Find where the given text appears and provide that cell's center as [x, y] coordinate. 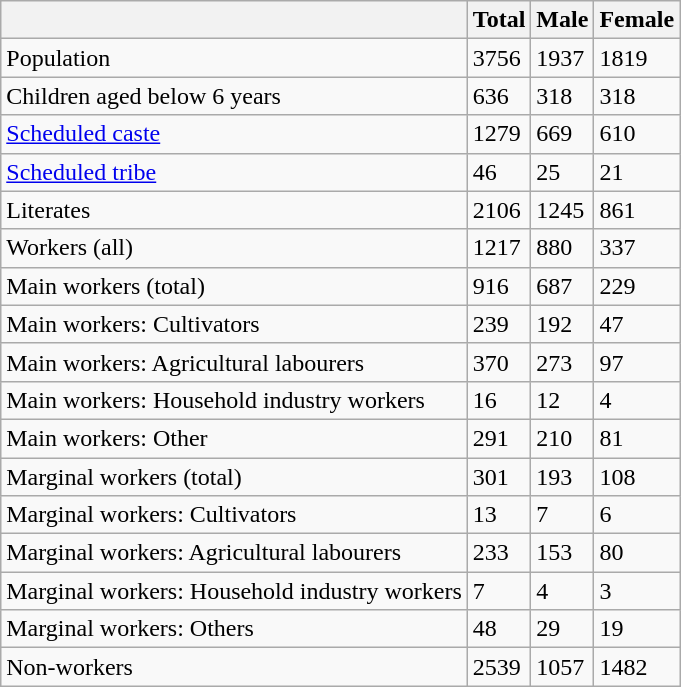
Population [234, 58]
Workers (all) [234, 248]
21 [637, 172]
29 [562, 629]
610 [637, 134]
Scheduled caste [234, 134]
153 [562, 553]
16 [499, 400]
291 [499, 438]
48 [499, 629]
Main workers (total) [234, 286]
880 [562, 248]
239 [499, 324]
669 [562, 134]
337 [637, 248]
13 [499, 515]
2106 [499, 210]
273 [562, 362]
1937 [562, 58]
Main workers: Cultivators [234, 324]
636 [499, 96]
229 [637, 286]
Scheduled tribe [234, 172]
Marginal workers: Others [234, 629]
3 [637, 591]
Main workers: Agricultural labourers [234, 362]
Literates [234, 210]
81 [637, 438]
12 [562, 400]
Non-workers [234, 667]
Male [562, 20]
47 [637, 324]
Total [499, 20]
19 [637, 629]
25 [562, 172]
Marginal workers: Agricultural labourers [234, 553]
Marginal workers: Cultivators [234, 515]
6 [637, 515]
301 [499, 477]
Marginal workers (total) [234, 477]
Children aged below 6 years [234, 96]
1819 [637, 58]
233 [499, 553]
Marginal workers: Household industry workers [234, 591]
861 [637, 210]
193 [562, 477]
Main workers: Other [234, 438]
210 [562, 438]
370 [499, 362]
3756 [499, 58]
1217 [499, 248]
108 [637, 477]
1245 [562, 210]
916 [499, 286]
80 [637, 553]
192 [562, 324]
1057 [562, 667]
2539 [499, 667]
46 [499, 172]
1279 [499, 134]
687 [562, 286]
97 [637, 362]
Female [637, 20]
Main workers: Household industry workers [234, 400]
1482 [637, 667]
